Locate the cell with the specified text and output its [x, y] center coordinate. 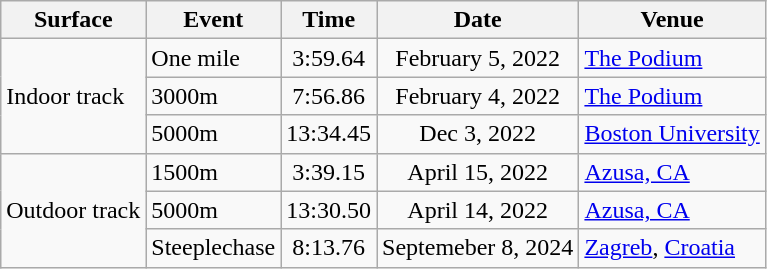
Time [329, 20]
7:56.86 [329, 96]
April 15, 2022 [478, 172]
Indoor track [74, 96]
1500m [214, 172]
Venue [672, 20]
13:30.50 [329, 210]
Outdoor track [74, 210]
April 14, 2022 [478, 210]
Boston University [672, 134]
February 5, 2022 [478, 58]
Dec 3, 2022 [478, 134]
One mile [214, 58]
13:34.45 [329, 134]
3000m [214, 96]
Date [478, 20]
Surface [74, 20]
February 4, 2022 [478, 96]
Steeplechase [214, 248]
3:39.15 [329, 172]
3:59.64 [329, 58]
8:13.76 [329, 248]
Event [214, 20]
Zagreb, Croatia [672, 248]
Septemeber 8, 2024 [478, 248]
